Capture the cell that displays the provided text and extract its (X, Y) central coordinate. 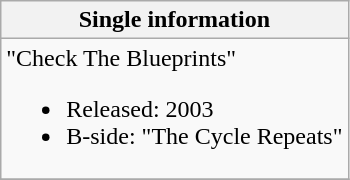
Single information (174, 20)
"Check The Blueprints"Released: 2003B-side: "The Cycle Repeats" (174, 109)
